Provide the [x, y] coordinate of the cell's center where the given text is located.  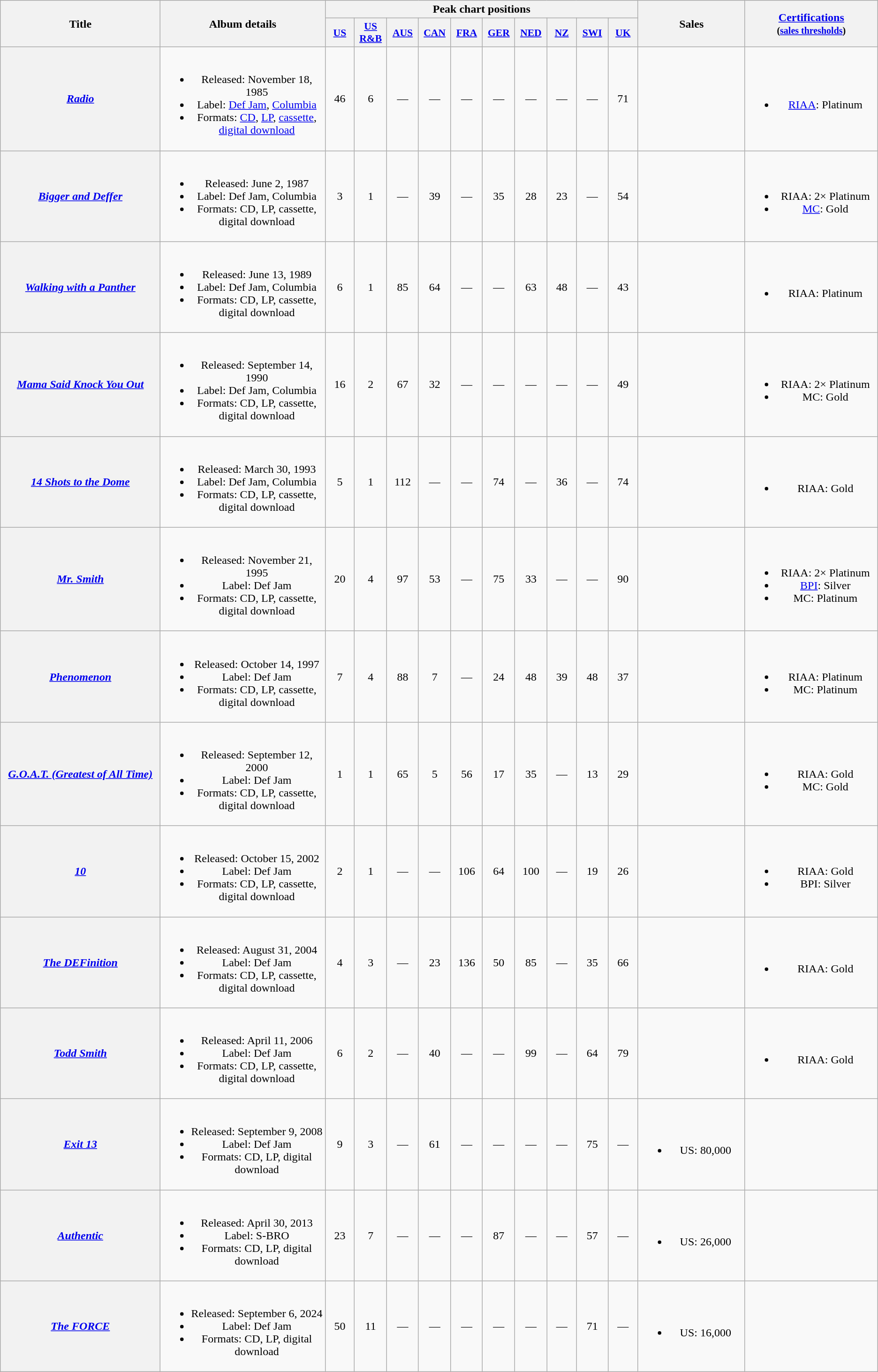
Released: October 15, 2002Label: Def JamFormats: CD, LP, cassette, digital download [243, 871]
Peak chart positions [481, 9]
NZ [562, 33]
US: 26,000 [691, 1236]
Released: November 18, 1985Label: Def Jam, ColumbiaFormats: CD, LP, cassette, digital download [243, 99]
Released: September 6, 2024Label: Def JamFormats: CD, LP, digital download [243, 1327]
63 [531, 287]
Bigger and Deffer [81, 196]
Certifications(sales thresholds) [811, 23]
26 [623, 871]
46 [340, 99]
Released: September 12, 2000Label: Def JamFormats: CD, LP, cassette, digital download [243, 774]
Released: June 2, 1987Label: Def Jam, ColumbiaFormats: CD, LP, cassette, digital download [243, 196]
57 [592, 1236]
100 [531, 871]
19 [592, 871]
US: 16,000 [691, 1327]
RIAA: 2× PlatinumBPI: SilverMC: Platinum [811, 579]
FRA [467, 33]
Title [81, 23]
RIAA: PlatinumMC: Platinum [811, 676]
97 [403, 579]
53 [434, 579]
US: 80,000 [691, 1145]
66 [623, 962]
67 [403, 385]
79 [623, 1054]
20 [340, 579]
NED [531, 33]
36 [562, 482]
65 [403, 774]
9 [340, 1145]
RIAA: GoldBPI: Silver [811, 871]
Released: April 30, 2013Label: S-BROFormats: CD, LP, digital download [243, 1236]
Album details [243, 23]
88 [403, 676]
Walking with a Panther [81, 287]
The FORCE [81, 1327]
112 [403, 482]
SWI [592, 33]
Released: October 14, 1997Label: Def JamFormats: CD, LP, cassette, digital download [243, 676]
37 [623, 676]
Released: June 13, 1989Label: Def Jam, ColumbiaFormats: CD, LP, cassette, digital download [243, 287]
54 [623, 196]
10 [81, 871]
87 [499, 1236]
28 [531, 196]
14 Shots to the Dome [81, 482]
17 [499, 774]
Mr. Smith [81, 579]
G.O.A.T. (Greatest of All Time) [81, 774]
AUS [403, 33]
43 [623, 287]
61 [434, 1145]
11 [371, 1327]
Released: September 14, 1990Label: Def Jam, ColumbiaFormats: CD, LP, cassette, digital download [243, 385]
Todd Smith [81, 1054]
Exit 13 [81, 1145]
CAN [434, 33]
136 [467, 962]
Authentic [81, 1236]
13 [592, 774]
Released: November 21, 1995Label: Def JamFormats: CD, LP, cassette, digital download [243, 579]
90 [623, 579]
Mama Said Knock You Out [81, 385]
GER [499, 33]
Released: March 30, 1993Label: Def Jam, ColumbiaFormats: CD, LP, cassette, digital download [243, 482]
Released: April 11, 2006Label: Def JamFormats: CD, LP, cassette, digital download [243, 1054]
56 [467, 774]
29 [623, 774]
Sales [691, 23]
32 [434, 385]
40 [434, 1054]
99 [531, 1054]
US [340, 33]
USR&B [371, 33]
RIAA: GoldMC: Gold [811, 774]
Phenomenon [81, 676]
UK [623, 33]
33 [531, 579]
49 [623, 385]
Released: September 9, 2008Label: Def JamFormats: CD, LP, digital download [243, 1145]
16 [340, 385]
The DEFinition [81, 962]
106 [467, 871]
Radio [81, 99]
Released: August 31, 2004Label: Def JamFormats: CD, LP, cassette, digital download [243, 962]
24 [499, 676]
